Search for the cell housing the specified text and yield its (x, y) center coordinate. 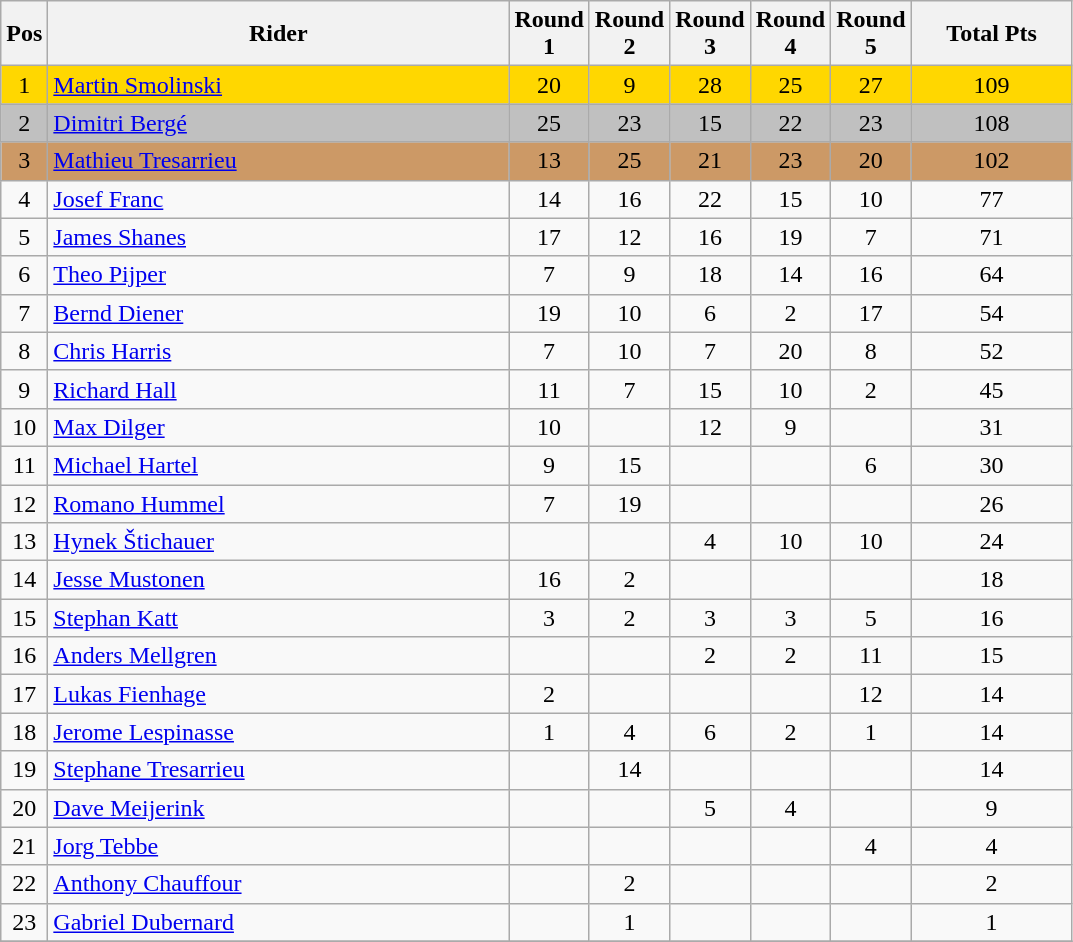
108 (992, 123)
Josef Franc (278, 199)
Stephane Tresarrieu (278, 770)
24 (992, 542)
54 (992, 313)
71 (992, 237)
James Shanes (278, 237)
Jorg Tebbe (278, 846)
Round 2 (629, 34)
Round 4 (790, 34)
Round 3 (710, 34)
28 (710, 85)
Pos (24, 34)
Chris Harris (278, 351)
Rider (278, 34)
Dimitri Bergé (278, 123)
Gabriel Dubernard (278, 922)
Theo Pijper (278, 275)
Jerome Lespinasse (278, 732)
45 (992, 389)
Jesse Mustonen (278, 580)
Romano Hummel (278, 503)
52 (992, 351)
27 (871, 85)
Richard Hall (278, 389)
102 (992, 161)
Lukas Fienhage (278, 694)
Bernd Diener (278, 313)
Stephan Katt (278, 618)
109 (992, 85)
Round 1 (549, 34)
Anthony Chauffour (278, 884)
Dave Meijerink (278, 808)
Mathieu Tresarrieu (278, 161)
Martin Smolinski (278, 85)
31 (992, 427)
77 (992, 199)
26 (992, 503)
Anders Mellgren (278, 656)
Total Pts (992, 34)
Round 5 (871, 34)
64 (992, 275)
Max Dilger (278, 427)
30 (992, 465)
Michael Hartel (278, 465)
Hynek Štichauer (278, 542)
